Provide the (X, Y) coordinate of the cell's center where the given text is located.  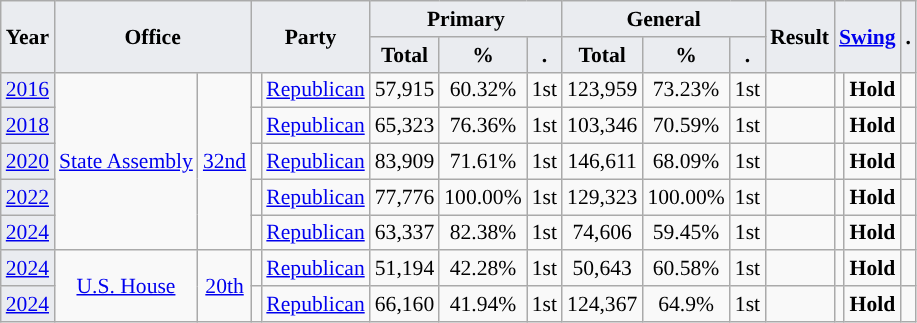
124,367 (602, 304)
64.9% (686, 304)
74,606 (602, 233)
71.61% (482, 162)
2020 (28, 162)
60.58% (686, 269)
83,909 (404, 162)
129,323 (602, 197)
Office (152, 36)
42.28% (482, 269)
51,194 (404, 269)
65,323 (404, 126)
State Assembly (126, 161)
U.S. House (126, 286)
70.59% (686, 126)
103,346 (602, 126)
2018 (28, 126)
General (664, 19)
57,915 (404, 90)
Primary (466, 19)
146,611 (602, 162)
73.23% (686, 90)
76.36% (482, 126)
123,959 (602, 90)
Year (28, 36)
60.32% (482, 90)
32nd (224, 161)
50,643 (602, 269)
2016 (28, 90)
20th (224, 286)
77,776 (404, 197)
59.45% (686, 233)
68.09% (686, 162)
Swing (868, 36)
82.38% (482, 233)
Result (800, 36)
Party (310, 36)
63,337 (404, 233)
2022 (28, 197)
41.94% (482, 304)
66,160 (404, 304)
